Return the (x, y) coordinate for the center point of the cell that contains the specified text.  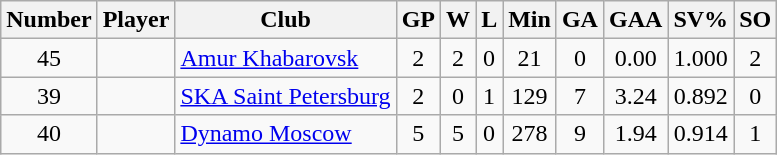
GP (418, 20)
GA (580, 20)
L (490, 20)
278 (530, 134)
Club (286, 20)
129 (530, 96)
0.892 (701, 96)
Number (49, 20)
40 (49, 134)
SV% (701, 20)
GAA (635, 20)
Min (530, 20)
SO (756, 20)
7 (580, 96)
0.00 (635, 58)
Dynamo Moscow (286, 134)
W (458, 20)
9 (580, 134)
Amur Khabarovsk (286, 58)
Player (136, 20)
45 (49, 58)
3.24 (635, 96)
1.94 (635, 134)
21 (530, 58)
39 (49, 96)
0.914 (701, 134)
SKA Saint Petersburg (286, 96)
1.000 (701, 58)
